Identify which cell holds the provided text, then report its [X, Y] central coordinate. 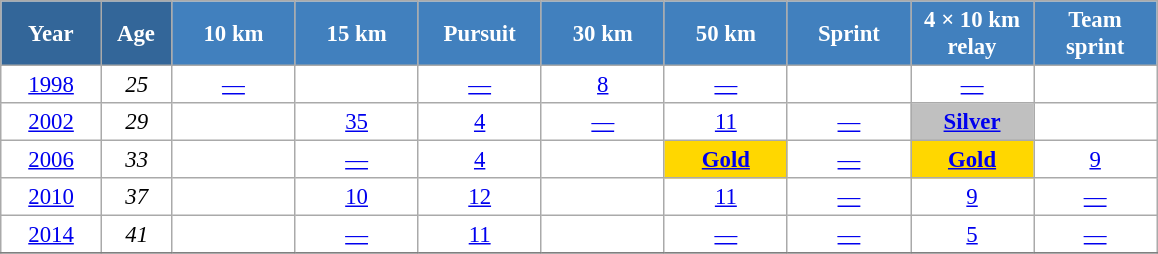
35 [356, 122]
30 km [602, 34]
2010 [52, 197]
Sprint [848, 34]
Silver [972, 122]
Pursuit [480, 34]
37 [136, 197]
2014 [52, 235]
4 × 10 km relay [972, 34]
2006 [52, 160]
Team sprint [1096, 34]
41 [136, 235]
2002 [52, 122]
12 [480, 197]
50 km [726, 34]
Age [136, 34]
10 [356, 197]
5 [972, 235]
Year [52, 34]
29 [136, 122]
10 km [234, 34]
1998 [52, 85]
33 [136, 160]
15 km [356, 34]
8 [602, 85]
25 [136, 85]
